Return the [x, y] coordinate for the center point of the cell that contains the specified text.  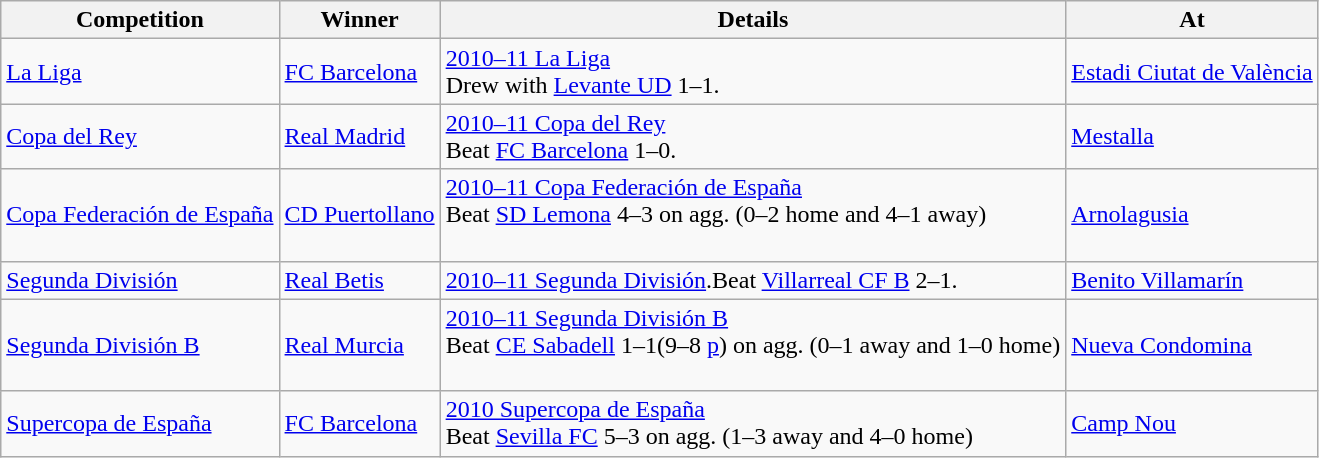
Competition [140, 20]
2010–11 Copa Federación de EspañaBeat SD Lemona 4–3 on agg. (0–2 home and 4–1 away) [753, 215]
Mestalla [1192, 136]
Segunda División [140, 280]
Details [753, 20]
2010 Supercopa de EspañaBeat Sevilla FC 5–3 on agg. (1–3 away and 4–0 home) [753, 424]
Estadi Ciutat de València [1192, 72]
Segunda División B [140, 345]
CD Puertollano [360, 215]
2010–11 Segunda División.Beat Villarreal CF B 2–1. [753, 280]
Nueva Condomina [1192, 345]
Real Betis [360, 280]
Copa Federación de España [140, 215]
2010–11 La LigaDrew with Levante UD 1–1. [753, 72]
Winner [360, 20]
La Liga [140, 72]
Real Madrid [360, 136]
2010–11 Segunda División BBeat CE Sabadell 1–1(9–8 p) on agg. (0–1 away and 1–0 home) [753, 345]
Supercopa de España [140, 424]
Benito Villamarín [1192, 280]
Arnolagusia [1192, 215]
Copa del Rey [140, 136]
2010–11 Copa del ReyBeat FC Barcelona 1–0. [753, 136]
Real Murcia [360, 345]
At [1192, 20]
Camp Nou [1192, 424]
